Output the [X, Y] coordinate of the center of the cell containing the given text.  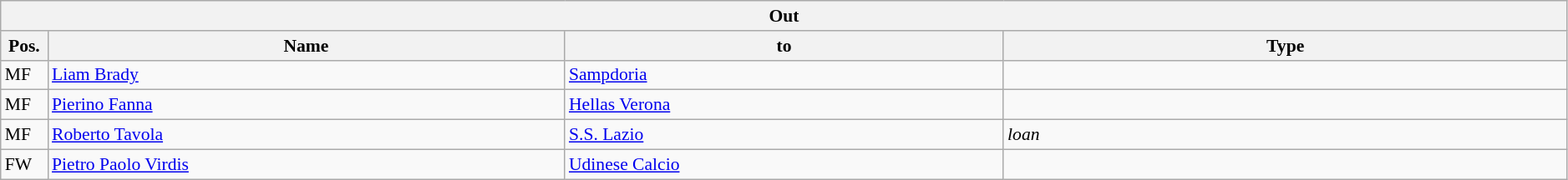
loan [1285, 135]
Pierino Fanna [306, 105]
Pos. [24, 46]
Roberto Tavola [306, 135]
to [784, 46]
Type [1285, 46]
Pietro Paolo Virdis [306, 164]
Udinese Calcio [784, 164]
Name [306, 46]
Sampdoria [784, 75]
Hellas Verona [784, 105]
S.S. Lazio [784, 135]
Liam Brady [306, 75]
Out [784, 16]
FW [24, 164]
